For the text-containing cell, return its midpoint in (X, Y) coordinate format. 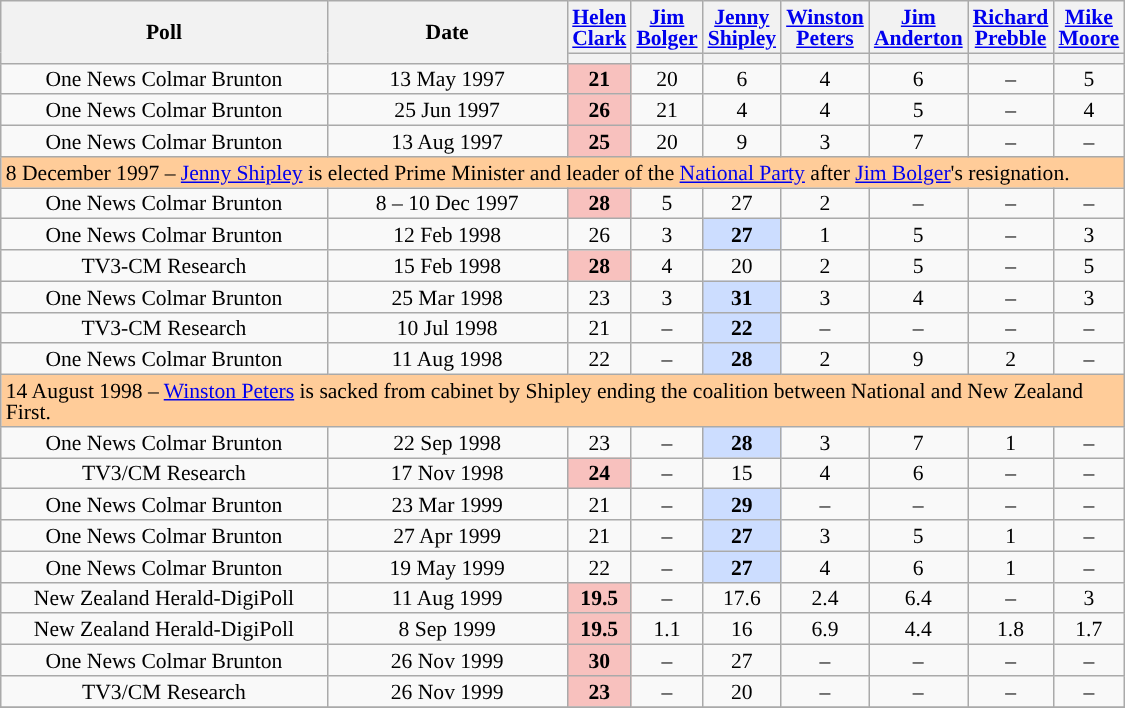
17 Nov 1998 (447, 474)
25 Mar 1998 (447, 296)
4.4 (918, 630)
15 Feb 1998 (447, 266)
Jim Anderton (918, 27)
Richard Prebble (1011, 27)
13 Aug 1997 (447, 142)
25 (599, 142)
2.4 (825, 598)
22 Sep 1998 (447, 442)
19 May 1999 (447, 566)
25 Jun 1997 (447, 110)
Winston Peters (825, 27)
16 (742, 630)
1.1 (666, 630)
29 (742, 504)
Helen Clark (599, 27)
Mike Moore (1088, 27)
8 December 1997 – Jenny Shipley is elected Prime Minister and leader of the National Party after Jim Bolger's resignation. (563, 172)
13 May 1997 (447, 78)
24 (599, 474)
12 Feb 1998 (447, 234)
23 Mar 1999 (447, 504)
30 (599, 660)
Poll (164, 32)
17.6 (742, 598)
6.9 (825, 630)
11 Aug 1999 (447, 598)
14 August 1998 – Winston Peters is sacked from cabinet by Shipley ending the coalition between National and New Zealand First. (563, 401)
8 Sep 1999 (447, 630)
Jim Bolger (666, 27)
Jenny Shipley (742, 27)
8 – 10 Dec 1997 (447, 204)
Date (447, 32)
10 Jul 1998 (447, 328)
11 Aug 1998 (447, 360)
31 (742, 296)
1.7 (1088, 630)
15 (742, 474)
27 Apr 1999 (447, 536)
6.4 (918, 598)
1.8 (1011, 630)
